Return the (X, Y) coordinate for the center point of the cell that contains the specified text.  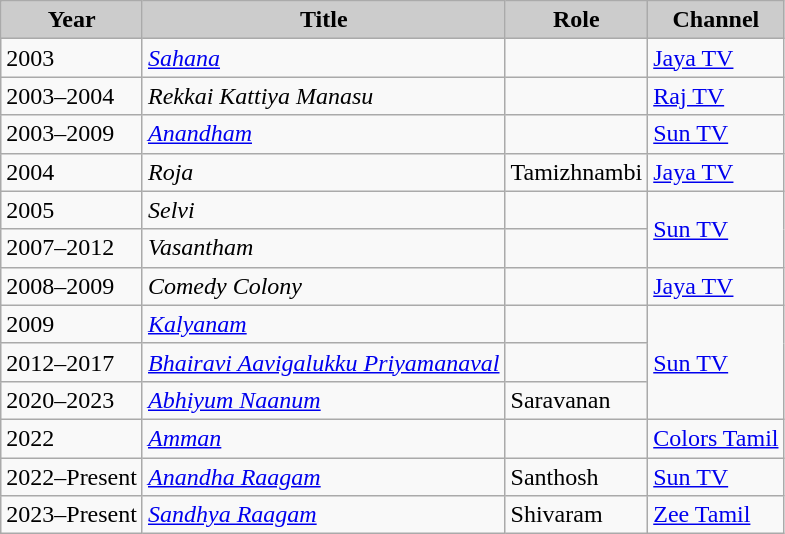
2008–2009 (72, 286)
Anandha Raagam (324, 477)
Raj TV (716, 96)
2022–Present (72, 477)
2007–2012 (72, 248)
Title (324, 20)
Abhiyum Naanum (324, 400)
Santhosh (576, 477)
Vasantham (324, 248)
2003 (72, 58)
Comedy Colony (324, 286)
2009 (72, 324)
Saravanan (576, 400)
Colors Tamil (716, 438)
Rekkai Kattiya Manasu (324, 96)
Selvi (324, 210)
Tamizhnambi (576, 172)
2003–2004 (72, 96)
2022 (72, 438)
Anandham (324, 134)
Sandhya Raagam (324, 515)
2003–2009 (72, 134)
Kalyanam (324, 324)
2023–Present (72, 515)
Amman (324, 438)
Role (576, 20)
Sahana (324, 58)
2012–2017 (72, 362)
Bhairavi Aavigalukku Priyamanaval (324, 362)
Shivaram (576, 515)
2004 (72, 172)
Roja (324, 172)
Channel (716, 20)
2005 (72, 210)
Year (72, 20)
2020–2023 (72, 400)
Zee Tamil (716, 515)
